Detect which cell encompasses the target text, then output its [x, y] center coordinate. 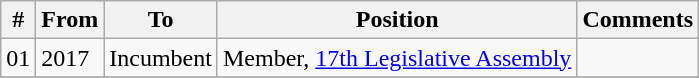
To [161, 20]
Position [396, 20]
# [18, 20]
Incumbent [161, 58]
From [70, 20]
01 [18, 58]
2017 [70, 58]
Member, 17th Legislative Assembly [396, 58]
Comments [638, 20]
